Identify which cell holds the provided text, then report its (x, y) central coordinate. 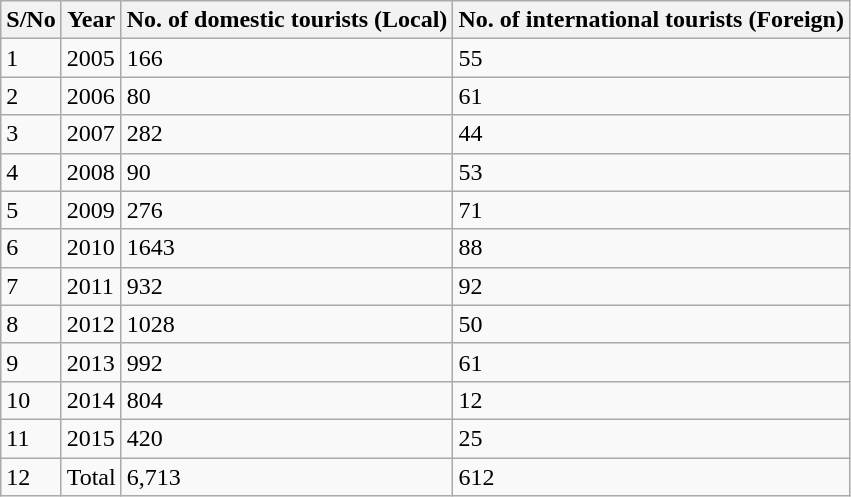
1028 (287, 324)
612 (652, 477)
3 (31, 134)
No. of domestic tourists (Local) (287, 20)
2015 (91, 438)
55 (652, 58)
6,713 (287, 477)
166 (287, 58)
2013 (91, 362)
25 (652, 438)
90 (287, 172)
2011 (91, 286)
Total (91, 477)
7 (31, 286)
4 (31, 172)
420 (287, 438)
2005 (91, 58)
2012 (91, 324)
10 (31, 400)
8 (31, 324)
2014 (91, 400)
44 (652, 134)
Year (91, 20)
71 (652, 210)
276 (287, 210)
11 (31, 438)
2010 (91, 248)
2009 (91, 210)
1 (31, 58)
6 (31, 248)
1643 (287, 248)
9 (31, 362)
2008 (91, 172)
S/No (31, 20)
5 (31, 210)
282 (287, 134)
804 (287, 400)
53 (652, 172)
2007 (91, 134)
2 (31, 96)
50 (652, 324)
92 (652, 286)
88 (652, 248)
992 (287, 362)
80 (287, 96)
932 (287, 286)
2006 (91, 96)
No. of international tourists (Foreign) (652, 20)
